Locate the cell with the specified text and output its [x, y] center coordinate. 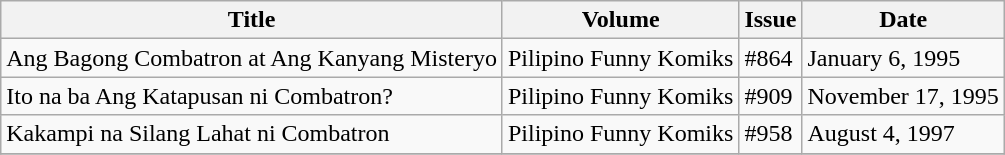
#958 [770, 134]
Kakampi na Silang Lahat ni Combatron [252, 134]
August 4, 1997 [903, 134]
Ito na ba Ang Katapusan ni Combatron? [252, 96]
Title [252, 20]
#909 [770, 96]
November 17, 1995 [903, 96]
January 6, 1995 [903, 58]
Date [903, 20]
#864 [770, 58]
Ang Bagong Combatron at Ang Kanyang Misteryo [252, 58]
Volume [620, 20]
Issue [770, 20]
